Locate the cell with the specified text and output its (x, y) center coordinate. 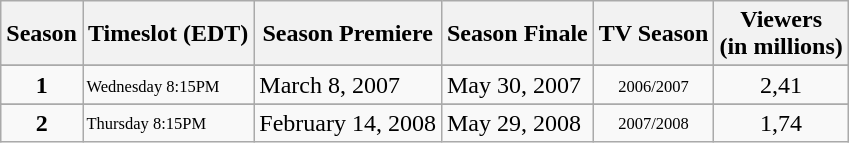
Wednesday 8:15PM (168, 85)
Season Premiere (348, 34)
2006/2007 (654, 85)
Timeslot (EDT) (168, 34)
February 14, 2008 (348, 123)
2 (42, 123)
1 (42, 85)
Season (42, 34)
Thursday 8:15PM (168, 123)
1,74 (781, 123)
Viewers(in millions) (781, 34)
2007/2008 (654, 123)
Season Finale (517, 34)
2,41 (781, 85)
March 8, 2007 (348, 85)
TV Season (654, 34)
May 29, 2008 (517, 123)
May 30, 2007 (517, 85)
